Capture the cell that displays the provided text and extract its [x, y] central coordinate. 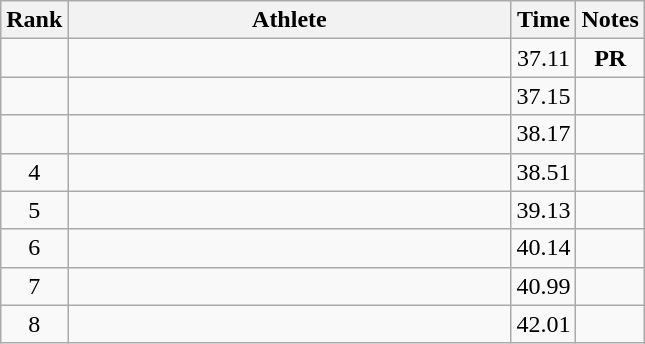
38.51 [544, 172]
38.17 [544, 134]
Time [544, 20]
40.14 [544, 248]
Notes [610, 20]
4 [34, 172]
5 [34, 210]
Rank [34, 20]
7 [34, 286]
40.99 [544, 286]
42.01 [544, 324]
37.11 [544, 58]
8 [34, 324]
6 [34, 248]
37.15 [544, 96]
PR [610, 58]
Athlete [290, 20]
39.13 [544, 210]
